Locate the cell with the specified text and output its [X, Y] center coordinate. 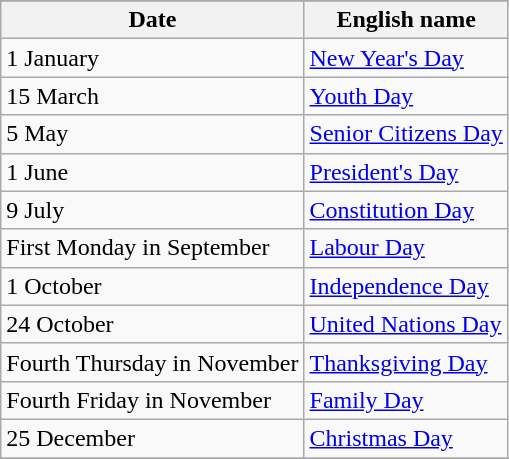
First Monday in September [152, 248]
1 June [152, 172]
Family Day [406, 400]
Fourth Friday in November [152, 400]
Senior Citizens Day [406, 134]
1 January [152, 58]
New Year's Day [406, 58]
15 March [152, 96]
Youth Day [406, 96]
Fourth Thursday in November [152, 362]
5 May [152, 134]
24 October [152, 324]
9 July [152, 210]
Christmas Day [406, 438]
25 December [152, 438]
President's Day [406, 172]
Independence Day [406, 286]
Constitution Day [406, 210]
English name [406, 20]
Date [152, 20]
Labour Day [406, 248]
United Nations Day [406, 324]
Thanksgiving Day [406, 362]
1 October [152, 286]
